Identify which cell holds the provided text, then report its [x, y] central coordinate. 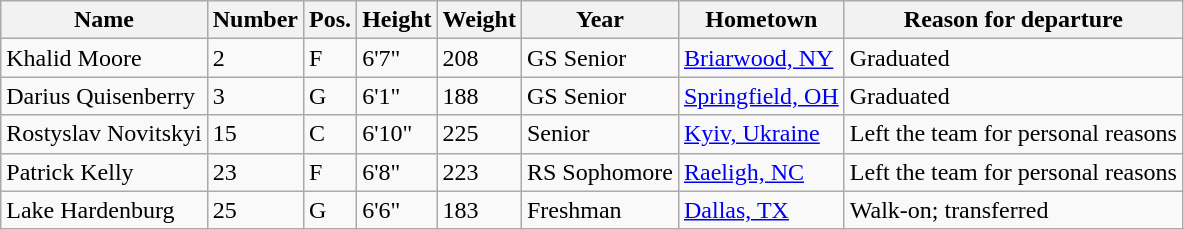
225 [479, 134]
6'10" [397, 134]
Springfield, OH [761, 96]
Hometown [761, 20]
6'6" [397, 210]
6'7" [397, 58]
Khalid Moore [104, 58]
223 [479, 172]
25 [255, 210]
RS Sophomore [600, 172]
Lake Hardenburg [104, 210]
C [330, 134]
3 [255, 96]
Freshman [600, 210]
Patrick Kelly [104, 172]
Dallas, TX [761, 210]
Reason for departure [1013, 20]
Weight [479, 20]
Name [104, 20]
208 [479, 58]
Pos. [330, 20]
15 [255, 134]
Senior [600, 134]
6'8" [397, 172]
Darius Quisenberry [104, 96]
Raeligh, NC [761, 172]
188 [479, 96]
Walk-on; transferred [1013, 210]
Kyiv, Ukraine [761, 134]
Height [397, 20]
6'1" [397, 96]
183 [479, 210]
2 [255, 58]
23 [255, 172]
Year [600, 20]
Rostyslav Novitskyi [104, 134]
Briarwood, NY [761, 58]
Number [255, 20]
